Locate the cell with the specified text and output its [X, Y] center coordinate. 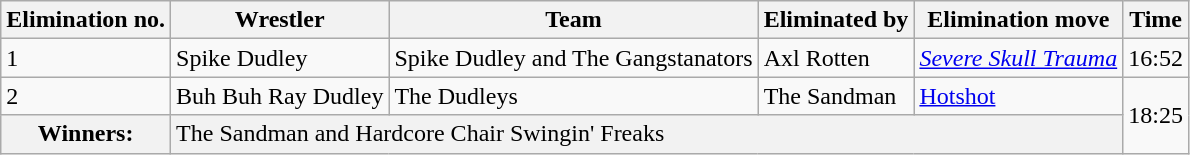
Team [574, 20]
18:25 [1156, 115]
The Sandman and Hardcore Chair Swingin' Freaks [647, 134]
Time [1156, 20]
Wrestler [280, 20]
The Dudleys [574, 96]
Spike Dudley and The Gangstanators [574, 58]
The Sandman [836, 96]
Winners: [86, 134]
16:52 [1156, 58]
2 [86, 96]
Hotshot [1018, 96]
1 [86, 58]
Elimination no. [86, 20]
Severe Skull Trauma [1018, 58]
Eliminated by [836, 20]
Buh Buh Ray Dudley [280, 96]
Elimination move [1018, 20]
Axl Rotten [836, 58]
Spike Dudley [280, 58]
